Find where the given text appears and provide that cell's center as (x, y) coordinate. 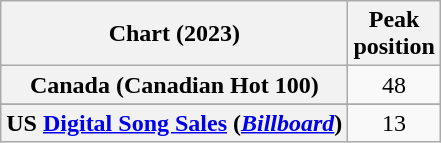
Chart (2023) (174, 34)
US Digital Song Sales (Billboard) (174, 123)
Canada (Canadian Hot 100) (174, 85)
Peakposition (394, 34)
13 (394, 123)
48 (394, 85)
